Detect which cell encompasses the target text, then output its [x, y] center coordinate. 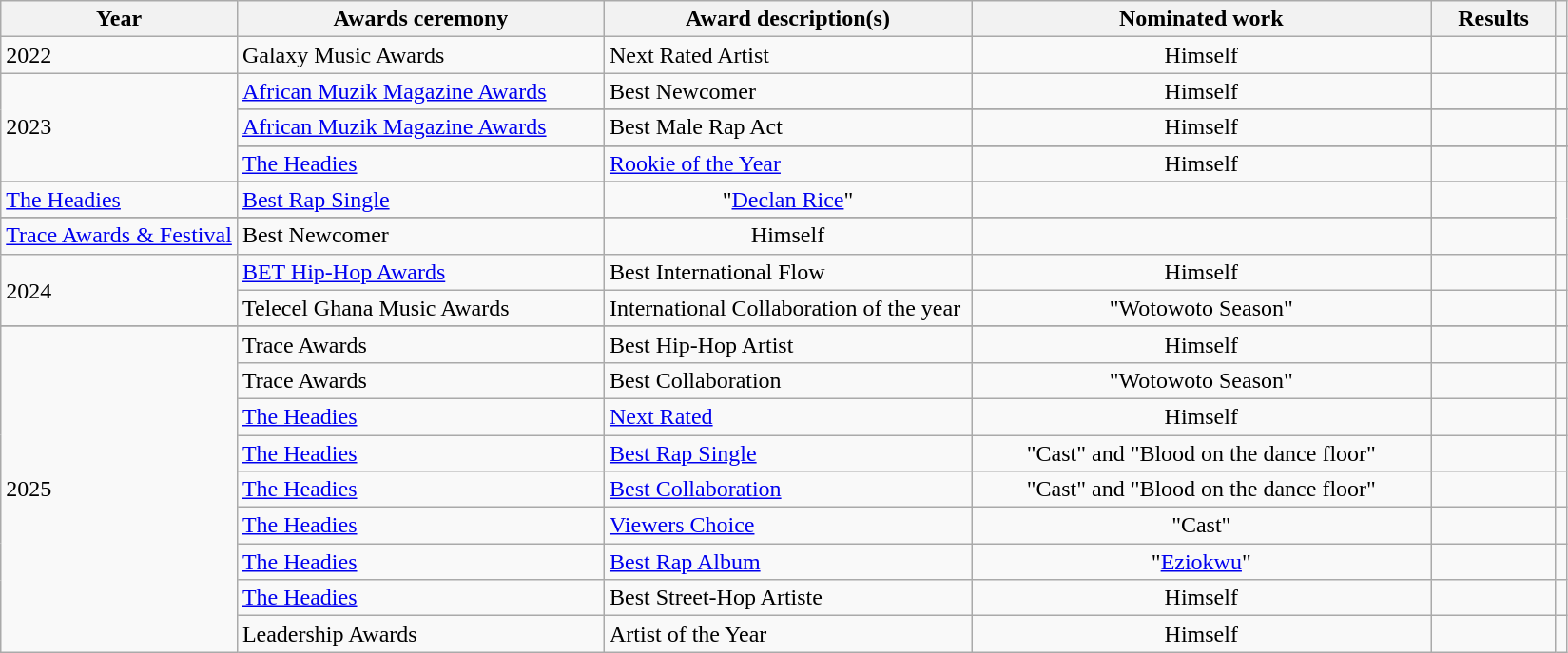
Artist of the Year [787, 634]
2024 [120, 290]
Rookie of the Year [787, 163]
Nominated work [1202, 19]
2025 [120, 489]
Best Hip-Hop Artist [787, 344]
2022 [120, 55]
Viewers Choice [787, 526]
Best Male Rap Act [787, 127]
Next Rated [787, 416]
Telecel Ghana Music Awards [420, 308]
Trace Awards & Festival [120, 236]
Leadership Awards [420, 634]
"Declan Rice" [787, 200]
Best Street-Hop Artiste [787, 598]
Awards ceremony [420, 19]
2023 [120, 127]
BET Hip-Hop Awards [420, 272]
"Eziokwu" [1202, 562]
"Cast" [1202, 526]
Best International Flow [787, 272]
Award description(s) [787, 19]
Best Rap Album [787, 562]
International Collaboration of the year [787, 308]
Results [1493, 19]
Year [120, 19]
Next Rated Artist [787, 55]
Galaxy Music Awards [420, 55]
